Detect which cell encompasses the target text, then output its [x, y] center coordinate. 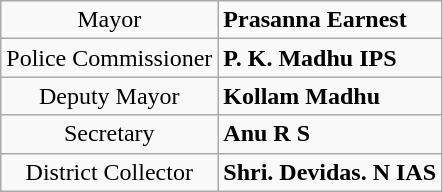
Prasanna Earnest [330, 20]
Anu R S [330, 134]
Kollam Madhu [330, 96]
Mayor [110, 20]
Police Commissioner [110, 58]
Deputy Mayor [110, 96]
District Collector [110, 172]
Shri. Devidas. N IAS [330, 172]
Secretary [110, 134]
P. K. Madhu IPS [330, 58]
